Locate the cell with the specified text and output its (x, y) center coordinate. 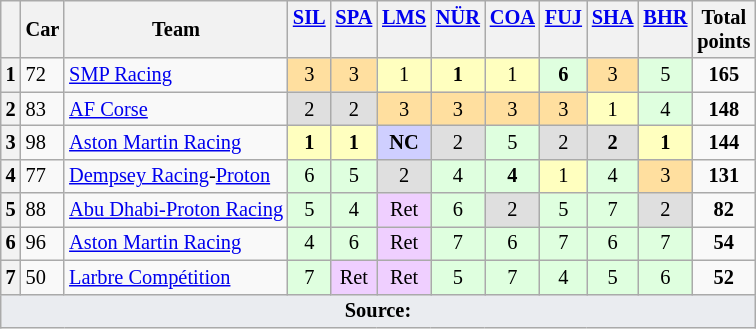
BHR (665, 29)
72 (43, 75)
98 (43, 142)
Totalpoints (724, 29)
SMP Racing (176, 75)
Team (176, 29)
FUJ (564, 29)
LMS (404, 29)
Dempsey Racing-Proton (176, 176)
NÜR (458, 29)
AF Corse (176, 109)
SIL (310, 29)
COA (512, 29)
50 (43, 277)
54 (724, 243)
Larbre Compétition (176, 277)
96 (43, 243)
144 (724, 142)
SHA (613, 29)
Abu Dhabi-Proton Racing (176, 210)
83 (43, 109)
131 (724, 176)
NC (404, 142)
148 (724, 109)
SPA (354, 29)
88 (43, 210)
165 (724, 75)
82 (724, 210)
52 (724, 277)
77 (43, 176)
Source: (378, 311)
Car (43, 29)
